Provide the [x, y] coordinate of the cell's center where the given text is located.  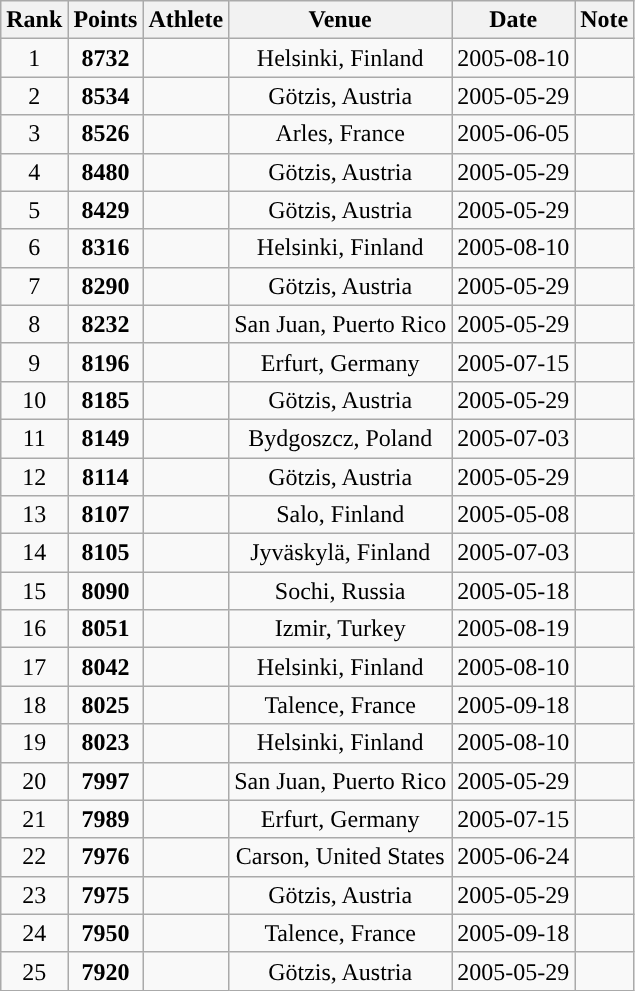
8025 [106, 705]
9 [34, 362]
8480 [106, 172]
Athlete [186, 20]
22 [34, 857]
13 [34, 515]
Venue [340, 20]
2005-05-08 [514, 515]
8023 [106, 743]
10 [34, 400]
8732 [106, 58]
7 [34, 286]
Note [604, 20]
8196 [106, 362]
18 [34, 705]
7950 [106, 933]
1 [34, 58]
Salo, Finland [340, 515]
20 [34, 781]
8232 [106, 324]
3 [34, 134]
Bydgoszcz, Poland [340, 438]
Jyväskylä, Finland [340, 553]
6 [34, 248]
2005-05-18 [514, 591]
8526 [106, 134]
2005-06-05 [514, 134]
8185 [106, 400]
7976 [106, 857]
11 [34, 438]
Points [106, 20]
8090 [106, 591]
7975 [106, 895]
21 [34, 819]
Arles, France [340, 134]
8534 [106, 96]
17 [34, 667]
Rank [34, 20]
24 [34, 933]
Date [514, 20]
Sochi, Russia [340, 591]
8105 [106, 553]
8107 [106, 515]
8051 [106, 629]
8042 [106, 667]
23 [34, 895]
7997 [106, 781]
8429 [106, 210]
2 [34, 96]
12 [34, 477]
8114 [106, 477]
8316 [106, 248]
2005-06-24 [514, 857]
19 [34, 743]
Izmir, Turkey [340, 629]
14 [34, 553]
7920 [106, 971]
7989 [106, 819]
4 [34, 172]
15 [34, 591]
8 [34, 324]
8290 [106, 286]
25 [34, 971]
16 [34, 629]
8149 [106, 438]
5 [34, 210]
2005-08-19 [514, 629]
Carson, United States [340, 857]
